Locate the cell with the specified text and output its (x, y) center coordinate. 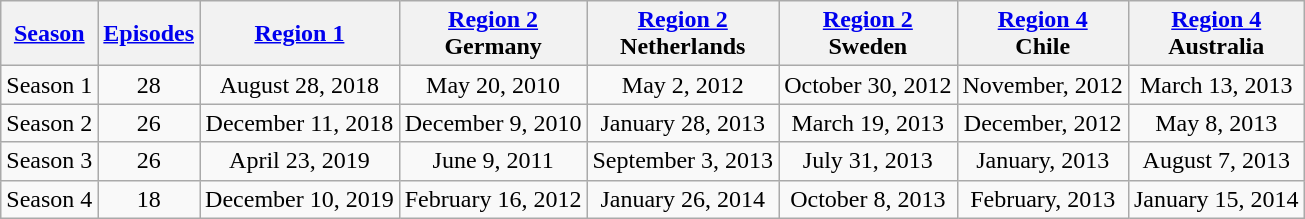
January 15, 2014 (1216, 199)
January 26, 2014 (683, 199)
Region 2Germany (493, 34)
July 31, 2013 (868, 161)
Region 1 (300, 34)
Season (50, 34)
February, 2013 (1042, 199)
Season 3 (50, 161)
May 20, 2010 (493, 85)
December 9, 2010 (493, 123)
November, 2012 (1042, 85)
Season 1 (50, 85)
September 3, 2013 (683, 161)
March 13, 2013 (1216, 85)
Region 2Sweden (868, 34)
28 (149, 85)
December 11, 2018 (300, 123)
December 10, 2019 (300, 199)
June 9, 2011 (493, 161)
Season 4 (50, 199)
August 28, 2018 (300, 85)
Episodes (149, 34)
Region 4Chile (1042, 34)
May 8, 2013 (1216, 123)
Region 4Australia (1216, 34)
January 28, 2013 (683, 123)
August 7, 2013 (1216, 161)
18 (149, 199)
March 19, 2013 (868, 123)
January, 2013 (1042, 161)
December, 2012 (1042, 123)
Region 2Netherlands (683, 34)
October 30, 2012 (868, 85)
Season 2 (50, 123)
April 23, 2019 (300, 161)
February 16, 2012 (493, 199)
May 2, 2012 (683, 85)
October 8, 2013 (868, 199)
